Return [X, Y] of the center of cell containing provided text 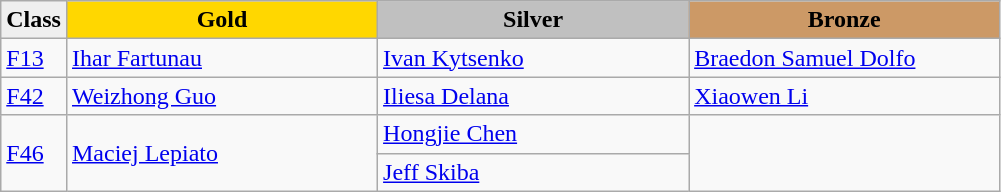
Iliesa Delana [534, 96]
F13 [34, 58]
F42 [34, 96]
Class [34, 20]
Ivan Kytsenko [534, 58]
Hongjie Chen [534, 134]
Braedon Samuel Dolfo [844, 58]
F46 [34, 153]
Silver [534, 20]
Bronze [844, 20]
Jeff Skiba [534, 172]
Weizhong Guo [222, 96]
Ihar Fartunau [222, 58]
Maciej Lepiato [222, 153]
Gold [222, 20]
Xiaowen Li [844, 96]
